Output the [x, y] coordinate of the center of the cell containing the given text.  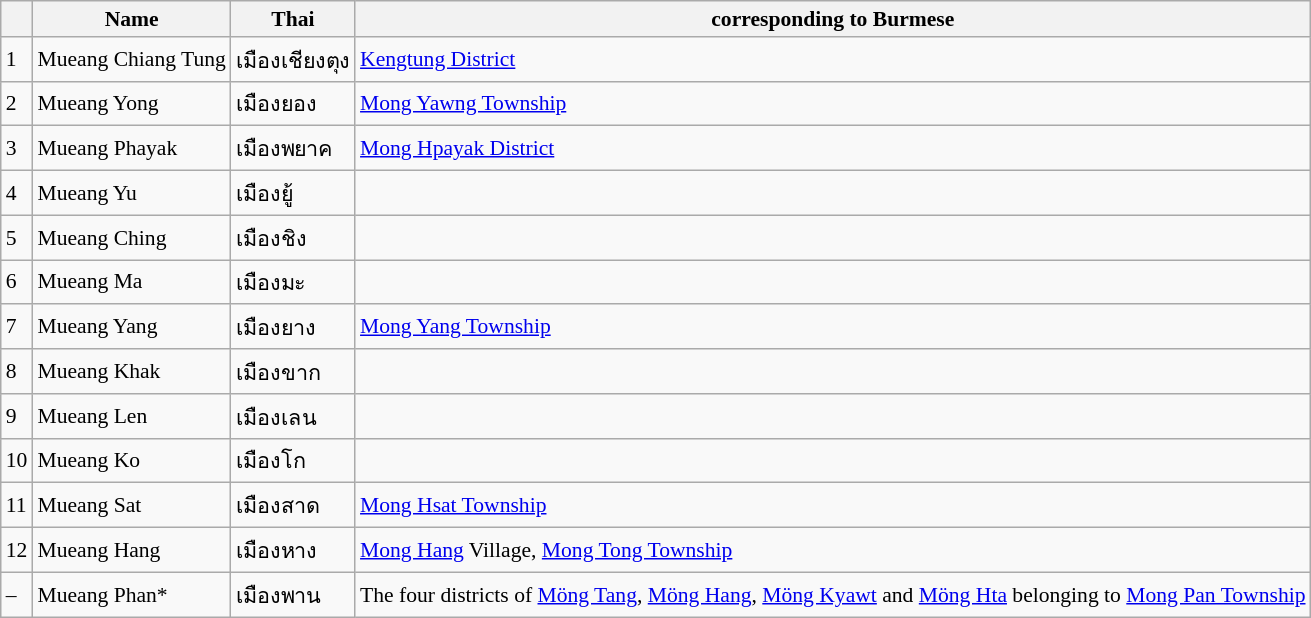
เมืองสาด [293, 506]
6 [17, 282]
Mueang Yong [131, 104]
Mueang Khak [131, 372]
Mueang Phan* [131, 594]
เมืองพาน [293, 594]
corresponding to Burmese [833, 19]
Mong Hsat Township [833, 506]
2 [17, 104]
Mueang Ching [131, 238]
เมืองหาง [293, 550]
เมืองยู้ [293, 194]
3 [17, 148]
เมืองโก [293, 460]
Mueang Len [131, 416]
The four districts of Möng Tang, Möng Hang, Möng Kyawt and Möng Hta belonging to Mong Pan Township [833, 594]
Mueang Hang [131, 550]
11 [17, 506]
Mueang Yu [131, 194]
เมืองยาง [293, 328]
Kengtung District [833, 60]
เมืองมะ [293, 282]
Name [131, 19]
12 [17, 550]
1 [17, 60]
Mong Hpayak District [833, 148]
Mong Hang Village, Mong Tong Township [833, 550]
เมืองเลน [293, 416]
Mong Yawng Township [833, 104]
4 [17, 194]
– [17, 594]
Mueang Phayak [131, 148]
Mueang Sat [131, 506]
9 [17, 416]
เมืองขาก [293, 372]
8 [17, 372]
7 [17, 328]
Mueang Ma [131, 282]
Thai [293, 19]
Mueang Chiang Tung [131, 60]
Mueang Ko [131, 460]
เมืองชิง [293, 238]
เมืองพยาค [293, 148]
เมืองยอง [293, 104]
5 [17, 238]
10 [17, 460]
Mueang Yang [131, 328]
Mong Yang Township [833, 328]
เมืองเชียงตุง [293, 60]
